Output the (X, Y) coordinate of the center of the cell containing the given text.  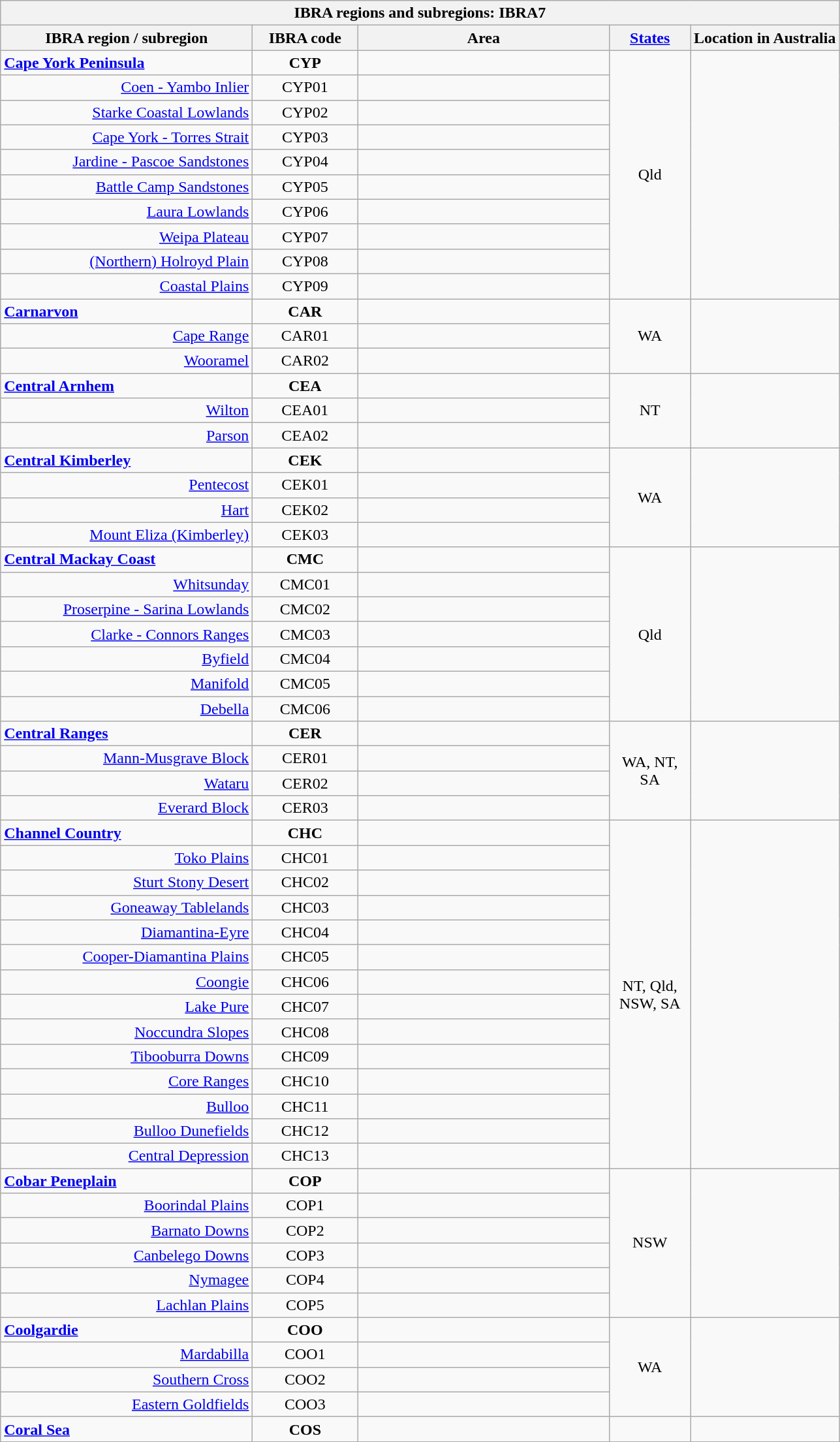
Central Kimberley (127, 460)
CAR (305, 311)
Whitsunday (127, 584)
CHC09 (305, 1056)
Area (484, 38)
Debella (127, 708)
CHC05 (305, 957)
CHC12 (305, 1131)
CHC11 (305, 1106)
Manifold (127, 683)
Weipa Plateau (127, 236)
Nymagee (127, 1280)
Cape York - Torres Strait (127, 137)
CEK02 (305, 510)
CAR01 (305, 336)
CHC07 (305, 1007)
CHC (305, 833)
COP3 (305, 1255)
IBRA code (305, 38)
Tibooburra Downs (127, 1056)
Clarke - Connors Ranges (127, 634)
CMC04 (305, 659)
CYP06 (305, 212)
Central Mackay Coast (127, 559)
NT, Qld, NSW, SA (650, 995)
Barnato Downs (127, 1230)
CHC02 (305, 883)
Wilton (127, 411)
Coolgardie (127, 1330)
Southern Cross (127, 1379)
Central Ranges (127, 734)
CEA (305, 386)
Bulloo (127, 1106)
Eastern Goldfields (127, 1404)
Cape York Peninsula (127, 63)
CHC10 (305, 1081)
NSW (650, 1243)
Cooper-Diamantina Plains (127, 957)
CHC01 (305, 858)
Boorindal Plains (127, 1206)
Laura Lowlands (127, 212)
CYP01 (305, 87)
CYP05 (305, 187)
Pentecost (127, 485)
Parson (127, 435)
COO1 (305, 1355)
CER01 (305, 759)
Canbelego Downs (127, 1255)
States (650, 38)
CHC08 (305, 1031)
WA, NT, SA (650, 771)
Coongie (127, 982)
Byfield (127, 659)
CHC13 (305, 1156)
CEK03 (305, 535)
Coastal Plains (127, 286)
COP2 (305, 1230)
CEK01 (305, 485)
CMC (305, 559)
CYP04 (305, 162)
CHC06 (305, 982)
Mann-Musgrave Block (127, 759)
Jardine - Pascoe Sandstones (127, 162)
CEA01 (305, 411)
Channel Country (127, 833)
CYP03 (305, 137)
CEA02 (305, 435)
Proserpine - Sarina Lowlands (127, 609)
Sturt Stony Desert (127, 883)
Noccundra Slopes (127, 1031)
COP5 (305, 1305)
COO3 (305, 1404)
CAR02 (305, 361)
CYP02 (305, 112)
Everard Block (127, 808)
COS (305, 1429)
Carnarvon (127, 311)
CMC01 (305, 584)
Core Ranges (127, 1081)
Wataru (127, 783)
CER02 (305, 783)
CMC05 (305, 683)
COP4 (305, 1280)
CMC06 (305, 708)
CYP07 (305, 236)
Coral Sea (127, 1429)
Hart (127, 510)
Toko Plains (127, 858)
Coen - Yambo Inlier (127, 87)
CER03 (305, 808)
CYP (305, 63)
CYP09 (305, 286)
Battle Camp Sandstones (127, 187)
Cape Range (127, 336)
CYP08 (305, 261)
Starke Coastal Lowlands (127, 112)
CER (305, 734)
Diamantina-Eyre (127, 932)
CMC03 (305, 634)
Wooramel (127, 361)
CEK (305, 460)
CHC04 (305, 932)
COO (305, 1330)
IBRA regions and subregions: IBRA7 (420, 13)
Goneaway Tablelands (127, 907)
Bulloo Dunefields (127, 1131)
Central Arnhem (127, 386)
Lachlan Plains (127, 1305)
COP (305, 1181)
CMC02 (305, 609)
Lake Pure (127, 1007)
COO2 (305, 1379)
Mount Eliza (Kimberley) (127, 535)
COP1 (305, 1206)
IBRA region / subregion (127, 38)
Mardabilla (127, 1355)
CHC03 (305, 907)
Location in Australia (765, 38)
Central Depression (127, 1156)
(Northern) Holroyd Plain (127, 261)
NT (650, 411)
Cobar Peneplain (127, 1181)
